Identify which cell holds the provided text, then report its (x, y) central coordinate. 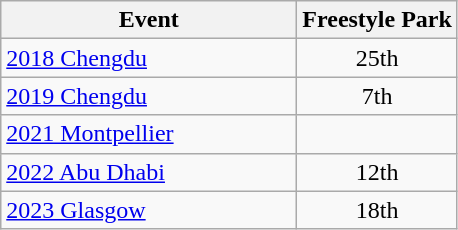
Event (149, 20)
25th (378, 58)
12th (378, 172)
Freestyle Park (378, 20)
18th (378, 210)
2022 Abu Dhabi (149, 172)
2019 Chengdu (149, 96)
2021 Montpellier (149, 134)
7th (378, 96)
2023 Glasgow (149, 210)
2018 Chengdu (149, 58)
